Pinpoint the cell where the given text exists, returning its (X, Y) midpoint coordinate. 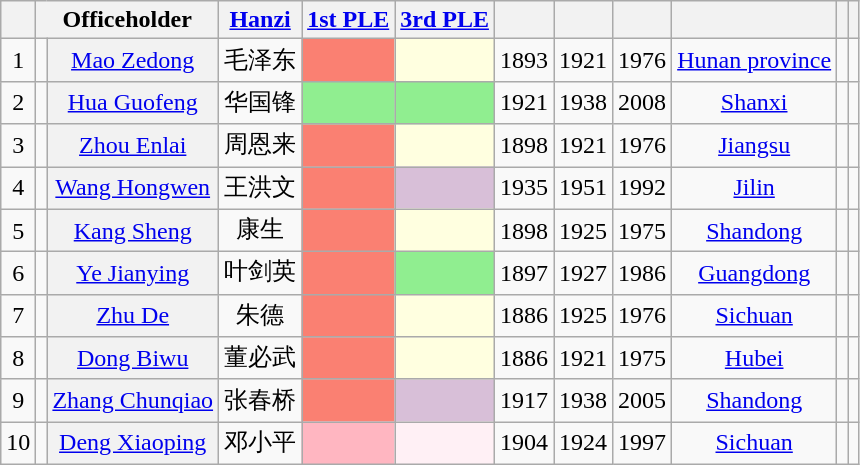
Hubei (754, 358)
Kang Sheng (133, 230)
1992 (642, 188)
4 (18, 188)
2008 (642, 102)
张春桥 (260, 400)
1 (18, 60)
10 (18, 444)
1917 (524, 400)
3rd PLE (445, 20)
王洪文 (260, 188)
2 (18, 102)
Deng Xiaoping (133, 444)
董必武 (260, 358)
Jiangsu (754, 146)
康生 (260, 230)
Ye Jianying (133, 274)
2005 (642, 400)
叶剑英 (260, 274)
3 (18, 146)
Zhu De (133, 316)
Wang Hongwen (133, 188)
华国锋 (260, 102)
1897 (524, 274)
Zhou Enlai (133, 146)
邓小平 (260, 444)
9 (18, 400)
1951 (584, 188)
Mao Zedong (133, 60)
Guangdong (754, 274)
1904 (524, 444)
Jilin (754, 188)
朱德 (260, 316)
1997 (642, 444)
Hua Guofeng (133, 102)
1927 (584, 274)
Officeholder (128, 20)
Zhang Chunqiao (133, 400)
Hunan province (754, 60)
1924 (584, 444)
周恩来 (260, 146)
1986 (642, 274)
7 (18, 316)
毛泽东 (260, 60)
1st PLE (348, 20)
Shanxi (754, 102)
Dong Biwu (133, 358)
6 (18, 274)
1893 (524, 60)
Hanzi (260, 20)
8 (18, 358)
1935 (524, 188)
5 (18, 230)
